Detect which cell encompasses the target text, then output its (X, Y) center coordinate. 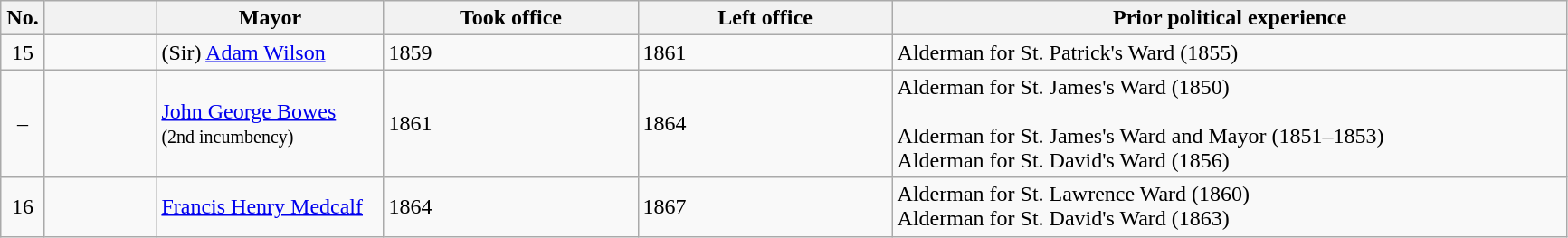
– (24, 123)
1867 (765, 206)
Alderman for St. James's Ward (1850)Alderman for St. James's Ward and Mayor (1851–1853) Alderman for St. David's Ward (1856) (1230, 123)
(Sir) Adam Wilson (270, 52)
15 (24, 52)
John George Bowes(2nd incumbency) (270, 123)
Alderman for St. Patrick's Ward (1855) (1230, 52)
Francis Henry Medcalf (270, 206)
1859 (510, 52)
Alderman for St. Lawrence Ward (1860)Alderman for St. David's Ward (1863) (1230, 206)
Left office (765, 18)
16 (24, 206)
Prior political experience (1230, 18)
Took office (510, 18)
Mayor (270, 18)
No. (24, 18)
